Determine the (X, Y) coordinate at the center of the cell enclosing the given text.  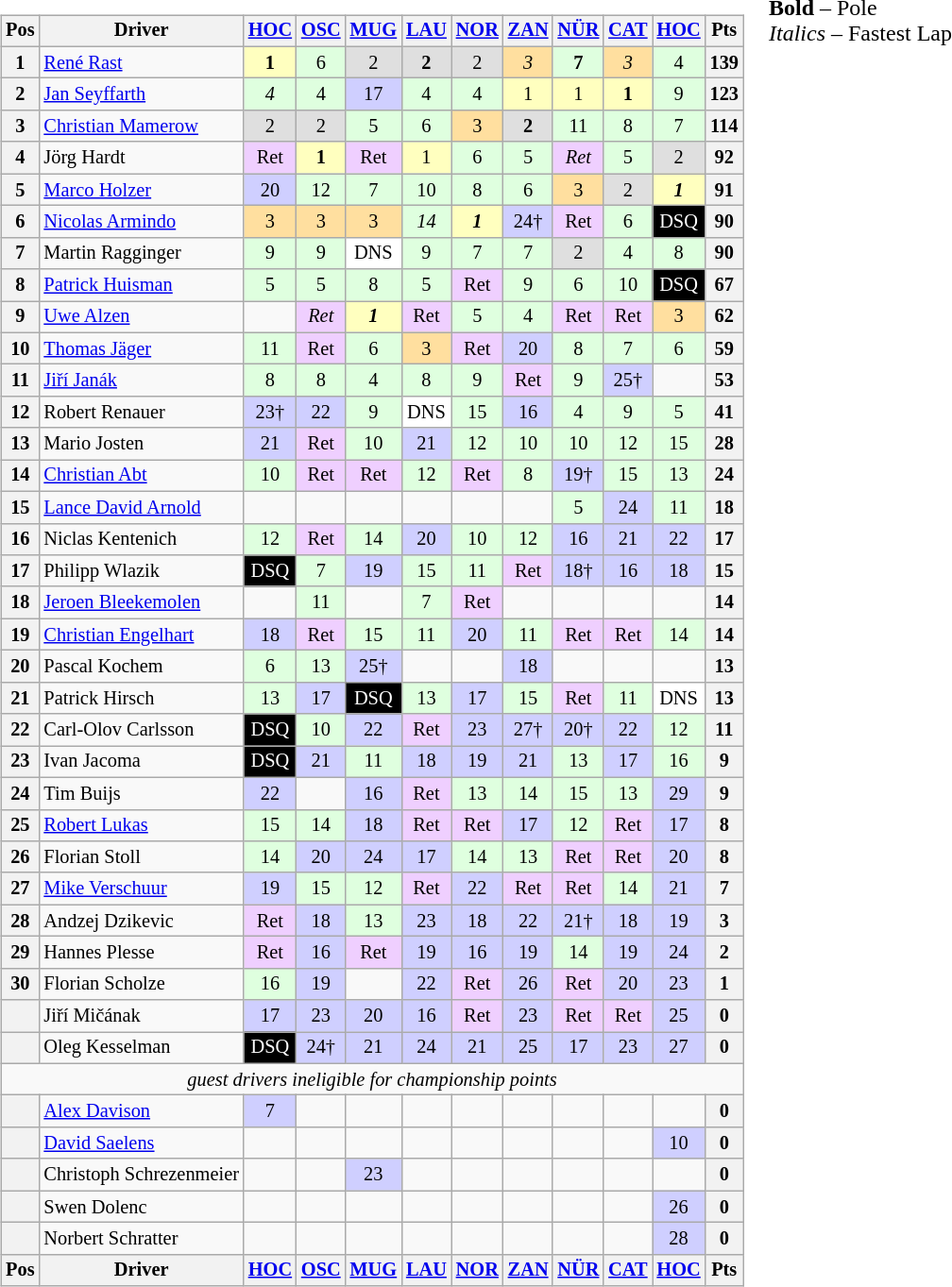
Philipp Wlazik (141, 571)
Jiří Mičának (141, 1016)
41 (724, 413)
Norbert Schratter (141, 1239)
Oleg Kesselman (141, 1048)
Christian Abt (141, 476)
59 (724, 348)
Ivan Jacoma (141, 762)
Thomas Jäger (141, 348)
27† (529, 730)
Robert Renauer (141, 413)
Martin Ragginger (141, 253)
Florian Stoll (141, 857)
114 (724, 127)
Hannes Plesse (141, 953)
Marco Holzer (141, 190)
Christian Engelhart (141, 635)
Christoph Schrezenmeier (141, 1175)
Jeroen Bleekemolen (141, 602)
Jiří Janák (141, 381)
Jan Seyffarth (141, 94)
Florian Scholze (141, 984)
53 (724, 381)
Christian Mamerow (141, 127)
Patrick Hirsch (141, 698)
guest drivers ineligible for championship points (372, 1079)
20† (578, 730)
Pascal Kochem (141, 667)
Alex Davison (141, 1111)
19† (578, 476)
30 (20, 984)
Tim Buijs (141, 793)
David Saelens (141, 1143)
Patrick Huisman (141, 285)
18† (578, 571)
23† (270, 413)
91 (724, 190)
René Rast (141, 62)
Andzej Dzikevic (141, 921)
21† (578, 921)
Jörg Hardt (141, 158)
67 (724, 285)
Niclas Kentenich (141, 539)
Lance David Arnold (141, 507)
Nicolas Armindo (141, 222)
92 (724, 158)
Robert Lukas (141, 825)
Carl-Olov Carlsson (141, 730)
Mario Josten (141, 444)
62 (724, 317)
Mike Verschuur (141, 889)
Uwe Alzen (141, 317)
123 (724, 94)
139 (724, 62)
Swen Dolenc (141, 1207)
